Identify which cell holds the provided text, then report its (x, y) central coordinate. 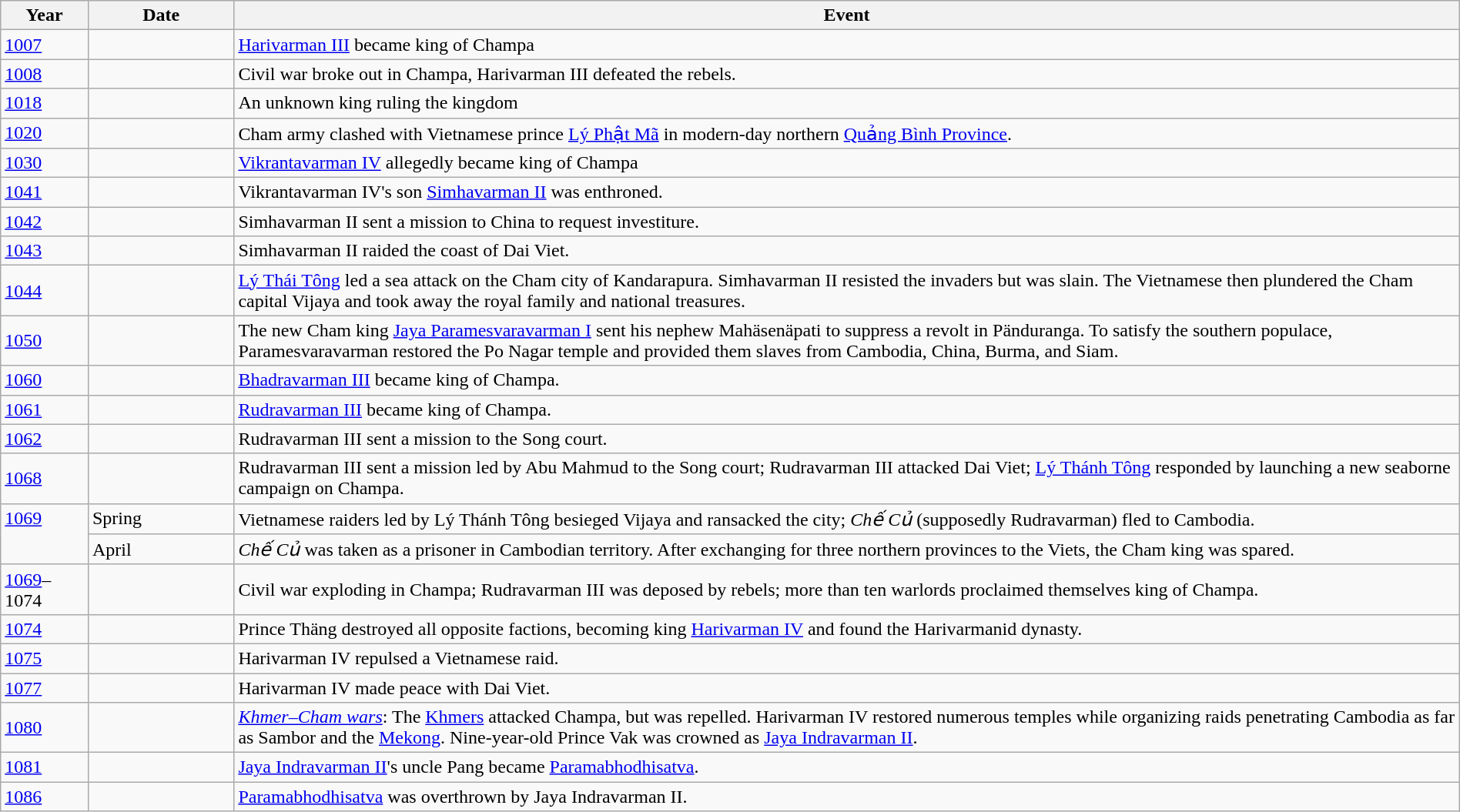
Date (160, 15)
Harivarman IV made peace with Dai Viet. (847, 687)
1030 (45, 163)
1077 (45, 687)
April (160, 550)
1062 (45, 439)
1080 (45, 728)
Paramabhodhisatva was overthrown by Jaya Indravarman II. (847, 797)
Event (847, 15)
1060 (45, 380)
Prince Thäng destroyed all opposite factions, becoming king Harivarman IV and found the Harivarmanid dynasty. (847, 629)
1044 (45, 291)
1008 (45, 74)
1069–1074 (45, 590)
1081 (45, 767)
Simhavarman II sent a mission to China to request investiture. (847, 222)
Simhavarman II raided the coast of Dai Viet. (847, 251)
1069 (45, 534)
1042 (45, 222)
1075 (45, 658)
Rudravarman III became king of Champa. (847, 409)
Year (45, 15)
1068 (45, 479)
Civil war broke out in Champa, Harivarman III defeated the rebels. (847, 74)
1018 (45, 103)
1043 (45, 251)
Vietnamese raiders led by Lý Thánh Tông besieged Vijaya and ransacked the city; Chế Củ (supposedly Rudravarman) fled to Cambodia. (847, 519)
Harivarman III became king of Champa (847, 45)
Cham army clashed with Vietnamese prince Lý Phật Mã in modern-day northern Quảng Bình Province. (847, 133)
Chế Củ was taken as a prisoner in Cambodian territory. After exchanging for three northern provinces to the Viets, the Cham king was spared. (847, 550)
1041 (45, 192)
1050 (45, 340)
Harivarman IV repulsed a Vietnamese raid. (847, 658)
Vikrantavarman IV's son Simhavarman II was enthroned. (847, 192)
An unknown king ruling the kingdom (847, 103)
Civil war exploding in Champa; Rudravarman III was deposed by rebels; more than ten warlords proclaimed themselves king of Champa. (847, 590)
1007 (45, 45)
Bhadravarman III became king of Champa. (847, 380)
1020 (45, 133)
Jaya Indravarman II's uncle Pang became Paramabhodhisatva. (847, 767)
1086 (45, 797)
1074 (45, 629)
1061 (45, 409)
Rudravarman III sent a mission to the Song court. (847, 439)
Spring (160, 519)
Vikrantavarman IV allegedly became king of Champa (847, 163)
